Find where the given text appears and provide that cell's center as [X, Y] coordinate. 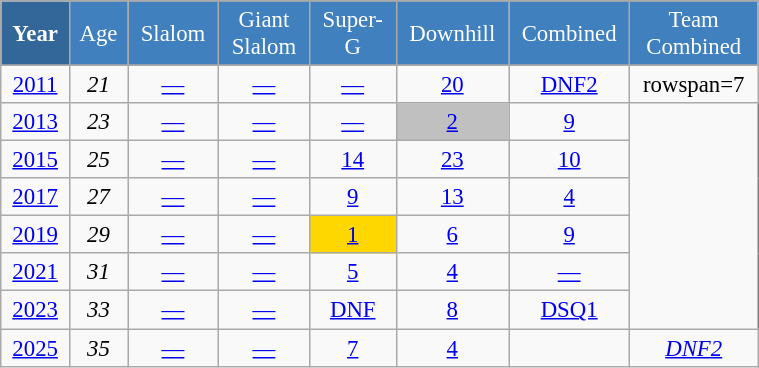
Year [36, 34]
5 [352, 273]
10 [568, 160]
7 [352, 348]
2021 [36, 273]
1 [352, 235]
2023 [36, 310]
2025 [36, 348]
2013 [36, 122]
6 [452, 235]
21 [99, 85]
2017 [36, 197]
33 [99, 310]
2011 [36, 85]
TeamCombined [694, 34]
GiantSlalom [264, 34]
rowspan=7 [694, 85]
2015 [36, 160]
8 [452, 310]
35 [99, 348]
13 [452, 197]
Combined [568, 34]
Downhill [452, 34]
Super-G [352, 34]
2 [452, 122]
2019 [36, 235]
DNF [352, 310]
Slalom [174, 34]
DSQ1 [568, 310]
25 [99, 160]
31 [99, 273]
27 [99, 197]
20 [452, 85]
14 [352, 160]
29 [99, 235]
Age [99, 34]
